Output the [x, y] coordinate of the center of the cell containing the given text.  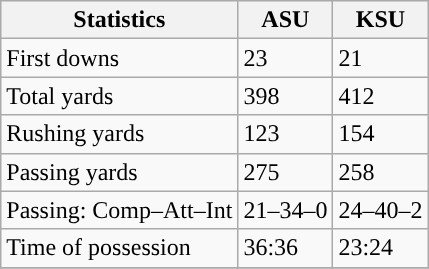
KSU [380, 20]
Rushing yards [120, 134]
Total yards [120, 96]
21–34–0 [286, 210]
23:24 [380, 248]
Statistics [120, 20]
275 [286, 172]
412 [380, 96]
Time of possession [120, 248]
36:36 [286, 248]
23 [286, 58]
ASU [286, 20]
123 [286, 134]
Passing yards [120, 172]
Passing: Comp–Att–Int [120, 210]
258 [380, 172]
24–40–2 [380, 210]
154 [380, 134]
398 [286, 96]
First downs [120, 58]
21 [380, 58]
